Locate the cell with the specified text and output its (x, y) center coordinate. 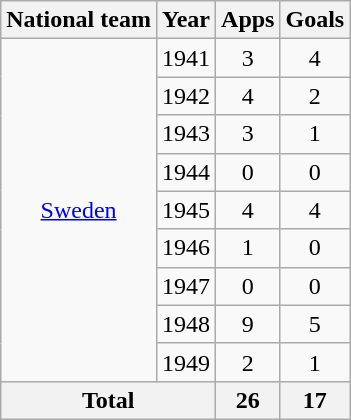
1948 (186, 324)
1945 (186, 210)
17 (315, 400)
National team (79, 20)
5 (315, 324)
1947 (186, 286)
9 (248, 324)
Total (108, 400)
Goals (315, 20)
1942 (186, 96)
1946 (186, 248)
26 (248, 400)
Sweden (79, 210)
Apps (248, 20)
1943 (186, 134)
1949 (186, 362)
1944 (186, 172)
1941 (186, 58)
Year (186, 20)
